Pinpoint the cell where the given text exists, returning its [X, Y] midpoint coordinate. 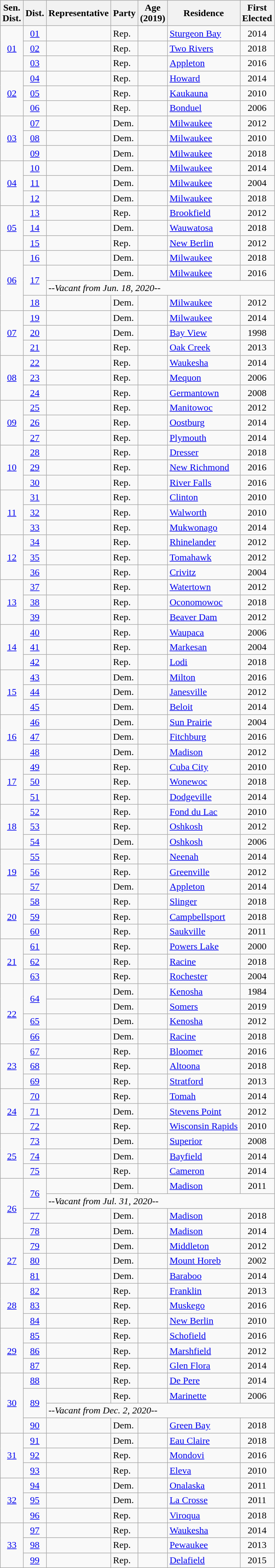
Markesan [204, 647]
Party [124, 13]
Germantown [204, 392]
50 [35, 782]
51 [35, 797]
83 [35, 1306]
--Vacant from Jul. 31, 2020-- [160, 1201]
La Crosse [204, 1500]
Milton [204, 677]
72 [35, 1126]
--Vacant from Dec. 2, 2020-- [160, 1411]
79 [35, 1246]
Oconomowoc [204, 602]
90 [35, 1426]
Eau Claire [204, 1441]
96 [35, 1515]
Brookfield [204, 213]
69 [35, 1081]
Stevens Point [204, 1111]
Marinette [204, 1396]
41 [35, 647]
Manitowoc [204, 407]
Cameron [204, 1171]
Residence [204, 13]
Powers Lake [204, 947]
Bonduel [204, 108]
99 [35, 1560]
61 [35, 947]
Fond du Lac [204, 812]
Franklin [204, 1291]
2000 [257, 947]
Mount Horeb [204, 1261]
Janesville [204, 692]
Slinger [204, 901]
94 [35, 1485]
74 [35, 1156]
Sen.Dist. [12, 13]
91 [35, 1441]
River Falls [204, 483]
71 [35, 1111]
75 [35, 1171]
De Pere [204, 1380]
Clinton [204, 497]
95 [35, 1500]
Waupaca [204, 632]
Rochester [204, 977]
Onalaska [204, 1485]
Fitchburg [204, 737]
Kaukauna [204, 93]
Green Bay [204, 1426]
97 [35, 1530]
Stratford [204, 1081]
Eleva [204, 1470]
76 [35, 1194]
43 [35, 677]
81 [35, 1276]
48 [35, 752]
Bloomer [204, 1051]
Oak Creek [204, 348]
Somers [204, 1006]
Bay View [204, 333]
34 [35, 542]
56 [35, 872]
82 [35, 1291]
Pewaukee [204, 1545]
Baraboo [204, 1276]
Lodi [204, 662]
59 [35, 917]
78 [35, 1231]
Wisconsin Rapids [204, 1126]
Neenah [204, 857]
35 [35, 557]
87 [35, 1365]
2002 [257, 1261]
Two Rivers [204, 48]
Greenville [204, 872]
58 [35, 901]
57 [35, 886]
55 [35, 857]
54 [35, 842]
89 [35, 1403]
Wauwatosa [204, 228]
Oostburg [204, 422]
44 [35, 692]
Tomah [204, 1096]
62 [35, 962]
63 [35, 977]
52 [35, 812]
39 [35, 617]
88 [35, 1380]
Viroqua [204, 1515]
Mondovi [204, 1456]
--Vacant from Jun. 18, 2020-- [160, 288]
Age(2019) [153, 13]
77 [35, 1216]
Schofield [204, 1336]
64 [35, 999]
98 [35, 1545]
85 [35, 1336]
36 [35, 572]
47 [35, 737]
2015 [257, 1560]
42 [35, 662]
Mukwonago [204, 527]
1984 [257, 991]
37 [35, 587]
Plymouth [204, 438]
45 [35, 707]
Beaver Dam [204, 617]
Glen Flora [204, 1365]
Beloit [204, 707]
Dodgeville [204, 797]
40 [35, 632]
Tomahawk [204, 557]
Altoona [204, 1066]
Dist. [35, 13]
Middleton [204, 1246]
66 [35, 1036]
Campbellsport [204, 917]
Cuba City [204, 767]
Bayfield [204, 1156]
Sturgeon Bay [204, 33]
Crivitz [204, 572]
Howard [204, 78]
Sun Prairie [204, 722]
Watertown [204, 587]
Walworth [204, 512]
67 [35, 1051]
2019 [257, 1006]
Delafield [204, 1560]
Rhinelander [204, 542]
60 [35, 932]
FirstElected [257, 13]
Muskego [204, 1306]
38 [35, 602]
80 [35, 1261]
Dresser [204, 453]
86 [35, 1351]
65 [35, 1021]
93 [35, 1470]
Saukville [204, 932]
92 [35, 1456]
53 [35, 827]
Wonewoc [204, 782]
Representative [79, 13]
Superior [204, 1141]
New Richmond [204, 468]
1998 [257, 333]
49 [35, 767]
70 [35, 1096]
Mequon [204, 378]
84 [35, 1321]
68 [35, 1066]
46 [35, 722]
73 [35, 1141]
Marshfield [204, 1351]
